Scan for the cell matching the given text and deliver its [x, y] coordinate at center. 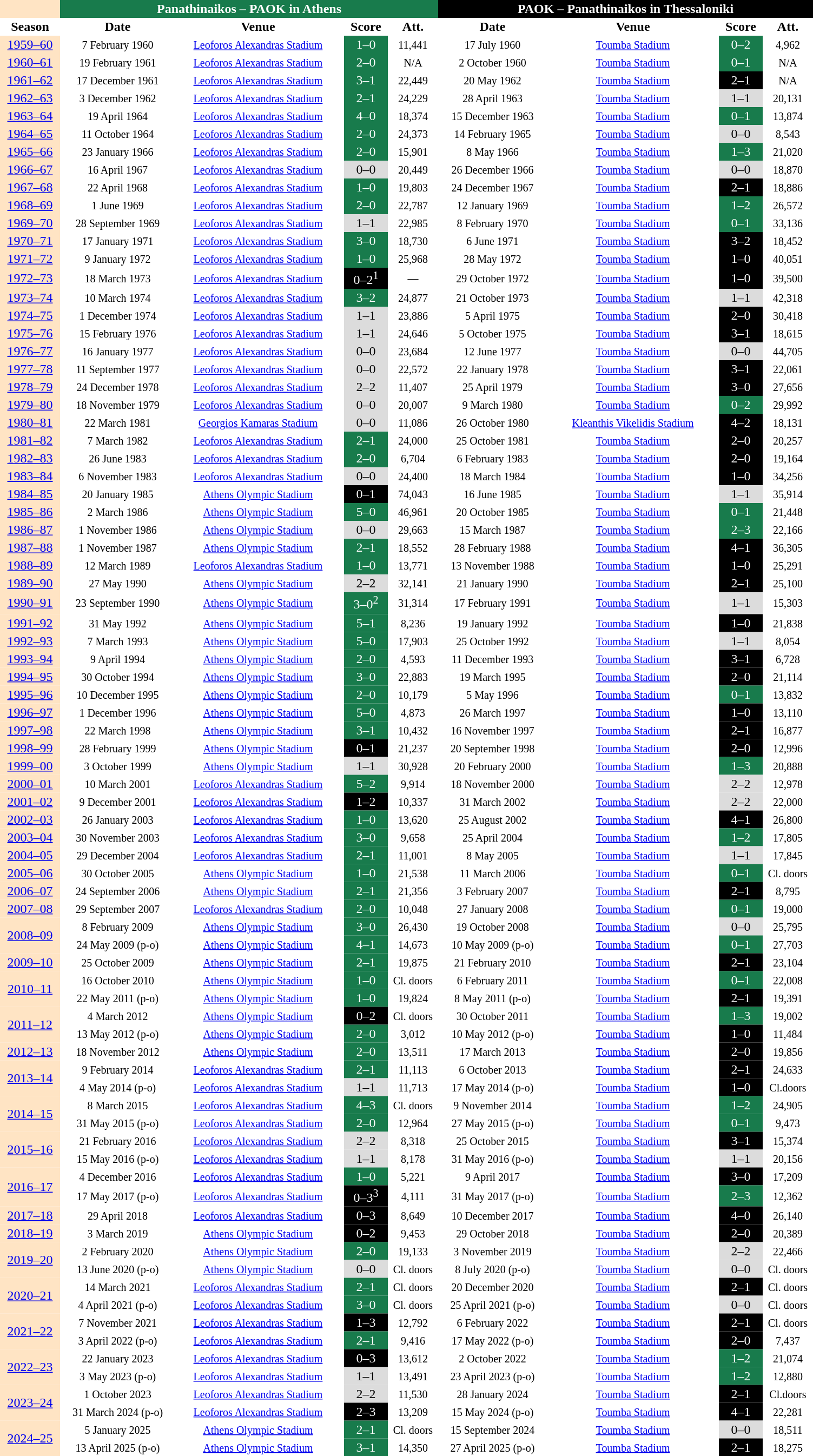
12 June 1977 [492, 352]
21,448 [788, 512]
32,141 [413, 583]
13,491 [413, 1376]
19,856 [788, 1051]
16 November 1997 [492, 730]
1 December 1974 [118, 316]
17,903 [413, 640]
29,663 [413, 530]
27 April 2025 (p-o) [492, 1447]
29 September 2007 [118, 909]
2011–12 [30, 1024]
4 March 2012 [118, 1016]
6 October 2013 [492, 1069]
Georgios Kamaras Stadium [258, 423]
26 March 1997 [492, 712]
30,418 [788, 316]
1984–85 [30, 494]
1991–92 [30, 623]
1983–84 [30, 476]
8,543 [788, 134]
11 December 1993 [492, 659]
3–02 [366, 603]
22,985 [413, 223]
24,905 [788, 1104]
20 February 2000 [492, 766]
22,883 [413, 676]
1 November 1987 [118, 547]
2009–10 [30, 962]
25 October 1992 [492, 640]
8,649 [413, 1215]
2012–13 [30, 1051]
22,008 [788, 980]
2015–16 [30, 1149]
18 March 1984 [492, 476]
29 April 2018 [118, 1215]
18 March 1973 [118, 278]
21,114 [788, 676]
1992–93 [30, 640]
9 December 2001 [118, 802]
13,874 [788, 116]
11 October 1964 [118, 134]
8 May 2005 [492, 855]
11 March 2006 [492, 873]
11,086 [413, 423]
30 November 2003 [118, 837]
21,838 [788, 623]
19,824 [413, 997]
21,356 [413, 890]
2 March 1986 [118, 512]
31 May 2016 (p-o) [492, 1159]
14 February 1965 [492, 134]
1998–99 [30, 747]
11,530 [413, 1393]
7 March 1982 [118, 440]
20,131 [788, 98]
22,166 [788, 530]
10,337 [413, 802]
PAOK – Panathinaikos in Thessaloniki [625, 9]
23,104 [788, 962]
22,281 [788, 1412]
26 June 1983 [118, 459]
17 February 1991 [492, 603]
10 December 2017 [492, 1215]
9,914 [413, 783]
1965–66 [30, 151]
1976–77 [30, 352]
3 December 1962 [118, 98]
23 September 1990 [118, 603]
12 March 1989 [118, 566]
28 April 1963 [492, 98]
31 May 2017 (p-o) [492, 1195]
5 January 2025 [118, 1429]
1 October 2023 [118, 1393]
23 January 1966 [118, 151]
17 July 1960 [492, 44]
21 October 1973 [492, 297]
21 February 2010 [492, 962]
1 November 1986 [118, 530]
31 May 1992 [118, 623]
11,484 [788, 1033]
15,303 [788, 603]
2013–14 [30, 1078]
2019–20 [30, 1260]
24,373 [413, 134]
2024–25 [30, 1438]
4 April 2021 (p-o) [118, 1305]
25 October 1981 [492, 440]
10 May 2012 (p-o) [492, 1033]
1959–60 [30, 44]
21,020 [788, 151]
1967–68 [30, 187]
1986–87 [30, 530]
6 June 1971 [492, 241]
9 April 1994 [118, 659]
17 May 2014 (p-o) [492, 1087]
1987–88 [30, 547]
9,416 [413, 1340]
1993–94 [30, 659]
6,728 [788, 659]
20 September 1998 [492, 747]
17 March 2013 [492, 1051]
30 October 2011 [492, 1016]
10,179 [413, 694]
17,209 [788, 1176]
15 March 1987 [492, 530]
40,051 [788, 259]
11 September 1977 [118, 369]
15 September 2024 [492, 1429]
20 December 2020 [492, 1286]
13,832 [788, 694]
18,870 [788, 170]
22 March 1998 [118, 730]
17 January 1971 [118, 241]
23 April 2023 (p-o) [492, 1376]
15 May 2024 (p-o) [492, 1412]
26 October 1980 [492, 423]
11,407 [413, 387]
19,164 [788, 459]
23,886 [413, 316]
5 May 1996 [492, 694]
1978–79 [30, 387]
3,012 [413, 1033]
14,673 [413, 944]
4,962 [788, 44]
6 November 1983 [118, 476]
7,437 [788, 1340]
10 December 1995 [118, 694]
28 May 1972 [492, 259]
2010–11 [30, 989]
13 May 2012 (p-o) [118, 1033]
1982–83 [30, 459]
19,133 [413, 1250]
17 December 1961 [118, 80]
26,140 [788, 1215]
13,511 [413, 1051]
27 May 2015 (p-o) [492, 1123]
25,968 [413, 259]
18,511 [788, 1429]
8 March 2015 [118, 1104]
1977–78 [30, 369]
15,374 [788, 1140]
18,374 [413, 116]
1999–00 [30, 766]
19,875 [413, 962]
13,110 [788, 712]
18,275 [788, 1447]
21,074 [788, 1358]
22 May 2011 (p-o) [118, 997]
9,658 [413, 837]
25,100 [788, 583]
24 December 1978 [118, 387]
5 October 1975 [492, 333]
17 May 2022 (p-o) [492, 1340]
18,131 [788, 423]
39,500 [788, 278]
8 May 1966 [492, 151]
19 April 1964 [118, 116]
18 November 2012 [118, 1051]
19,803 [413, 187]
20,888 [788, 766]
31 May 2015 (p-o) [118, 1123]
1972–73 [30, 278]
74,043 [413, 494]
35,914 [788, 494]
1994–95 [30, 676]
17 May 2017 (p-o) [118, 1195]
2020–21 [30, 1295]
28 February 1988 [492, 547]
14,350 [413, 1447]
25 October 2015 [492, 1140]
8 February 2009 [118, 926]
9 Αpril 2017 [492, 1176]
1979–80 [30, 405]
1985–86 [30, 512]
46,961 [413, 512]
1968–69 [30, 206]
3 October 1999 [118, 766]
27 January 2008 [492, 909]
Season [30, 27]
25 October 2009 [118, 962]
29,992 [788, 405]
8 May 2011 (p-o) [492, 997]
2016–17 [30, 1187]
3 April 2022 (p-o) [118, 1340]
1960–61 [30, 63]
27 May 1990 [118, 583]
5–1 [366, 623]
20,156 [788, 1159]
21,538 [413, 873]
24,400 [413, 476]
20 October 1985 [492, 512]
21 January 1990 [492, 583]
16 October 2010 [118, 980]
2004–05 [30, 855]
20,007 [413, 405]
14 March 2021 [118, 1286]
16 April 1967 [118, 170]
12,996 [788, 747]
25,291 [788, 566]
22,061 [788, 369]
1966–67 [30, 170]
9,453 [413, 1233]
7 November 2021 [118, 1322]
Kleanthis Vikelidis Stadium [633, 423]
25 April 2004 [492, 837]
13,612 [413, 1358]
15 December 1963 [492, 116]
16,877 [788, 730]
20,257 [788, 440]
31,314 [413, 603]
10 May 2009 (p-o) [492, 944]
13 June 2020 (p-o) [118, 1269]
22,572 [413, 369]
2 February 2020 [118, 1250]
18 November 1979 [118, 405]
21 February 2016 [118, 1140]
2005–06 [30, 873]
4,111 [413, 1195]
26 December 1966 [492, 170]
1961–62 [30, 80]
9,473 [788, 1123]
22,787 [413, 206]
19 October 2008 [492, 926]
31 March 2002 [492, 802]
18,552 [413, 547]
42,318 [788, 297]
19 February 1961 [118, 63]
24,633 [788, 1069]
10 March 1974 [118, 297]
13,620 [413, 819]
34,256 [788, 476]
8,178 [413, 1159]
1990–91 [30, 603]
13,771 [413, 566]
1996–97 [30, 712]
20 May 1962 [492, 80]
25 August 2002 [492, 819]
13 April 2025 (p-o) [118, 1447]
19,002 [788, 1016]
24,000 [413, 440]
9 February 2014 [118, 1069]
33,136 [788, 223]
19 January 1992 [492, 623]
26,572 [788, 206]
1973–74 [30, 297]
2017–18 [30, 1215]
2021–22 [30, 1331]
2002–03 [30, 819]
29 October 1972 [492, 278]
22 March 1981 [118, 423]
22 January 2023 [118, 1358]
18,886 [788, 187]
28 September 1969 [118, 223]
36,305 [788, 547]
25 April 2021 (p-o) [492, 1305]
1997–98 [30, 730]
10,432 [413, 730]
8,318 [413, 1140]
15 May 2016 (p-o) [118, 1159]
18 November 2000 [492, 783]
29 December 2004 [118, 855]
12,964 [413, 1123]
22,449 [413, 80]
24,229 [413, 98]
1963–64 [30, 116]
3 March 2019 [118, 1233]
24 September 2006 [118, 890]
1962–63 [30, 98]
2001–02 [30, 802]
2014–15 [30, 1114]
8,236 [413, 623]
5 April 1975 [492, 316]
8,795 [788, 890]
25 April 1979 [492, 387]
11,441 [413, 44]
6 February 2011 [492, 980]
2 October 2022 [492, 1358]
18,730 [413, 241]
0–21 [366, 278]
20,449 [413, 170]
28 February 1999 [118, 747]
44,705 [788, 352]
26,800 [788, 819]
1964–65 [30, 134]
3 February 2007 [492, 890]
26,430 [413, 926]
6 February 2022 [492, 1322]
24,877 [413, 297]
1 December 1996 [118, 712]
27,656 [788, 387]
1 June 1969 [118, 206]
2 October 1960 [492, 63]
4,873 [413, 712]
4–2 [741, 423]
9 November 2014 [492, 1104]
20,389 [788, 1233]
21,237 [413, 747]
27,703 [788, 944]
4–3 [366, 1104]
28 January 2024 [492, 1393]
7 March 1993 [118, 640]
1995–96 [30, 694]
6,704 [413, 459]
2023–24 [30, 1402]
12,362 [788, 1195]
11,001 [413, 855]
5–2 [366, 783]
20 January 1985 [118, 494]
3 May 2023 (p-o) [118, 1376]
5,221 [413, 1176]
1969–70 [30, 223]
1974–75 [30, 316]
19 March 1995 [492, 676]
— [413, 278]
2022–23 [30, 1367]
1981–82 [30, 440]
29 October 2018 [492, 1233]
22,466 [788, 1250]
1970–71 [30, 241]
22 April 1968 [118, 187]
10 March 2001 [118, 783]
12,880 [788, 1376]
30 October 1994 [118, 676]
11,113 [413, 1069]
2008–09 [30, 935]
15 February 1976 [118, 333]
17,845 [788, 855]
26 January 2003 [118, 819]
1989–90 [30, 583]
3 November 2019 [492, 1250]
1975–76 [30, 333]
17,805 [788, 837]
25,795 [788, 926]
1971–72 [30, 259]
8 July 2020 (p-o) [492, 1269]
30,928 [413, 766]
12 January 1969 [492, 206]
2018–19 [30, 1233]
11,713 [413, 1087]
19,000 [788, 909]
24 May 2009 (p-o) [118, 944]
0–33 [366, 1195]
13,209 [413, 1412]
12,978 [788, 783]
24 December 1967 [492, 187]
18,452 [788, 241]
2000–01 [30, 783]
30 October 2005 [118, 873]
7 February 1960 [118, 44]
8,054 [788, 640]
16 June 1985 [492, 494]
15,901 [413, 151]
2003–04 [30, 837]
4 December 2016 [118, 1176]
2006–07 [30, 890]
6 February 1983 [492, 459]
1980–81 [30, 423]
19,391 [788, 997]
1988–89 [30, 566]
24,646 [413, 333]
22 January 1978 [492, 369]
9 March 1980 [492, 405]
Panathinaikos – PAOK in Athens [249, 9]
10,048 [413, 909]
23,684 [413, 352]
16 January 1977 [118, 352]
8 February 1970 [492, 223]
12,792 [413, 1322]
9 January 1972 [118, 259]
4 May 2014 (p-o) [118, 1087]
18,615 [788, 333]
22,000 [788, 802]
13 November 1988 [492, 566]
4,593 [413, 659]
2007–08 [30, 909]
31 March 2024 (p-o) [118, 1412]
